Provide the (X, Y) coordinate of the cell's center where the given text is located.  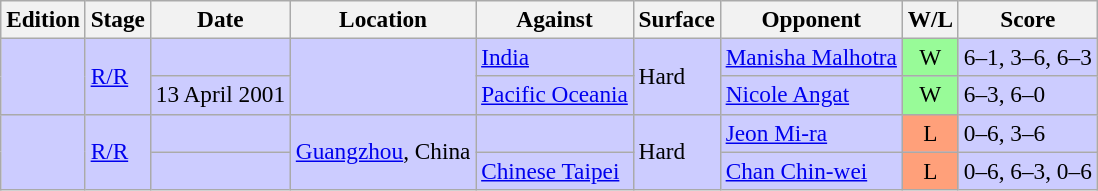
India (554, 57)
Score (1028, 19)
Pacific Oceania (554, 95)
Guangzhou, China (382, 152)
13 April 2001 (220, 95)
Against (554, 19)
Chan Chin-wei (811, 170)
Surface (676, 19)
Edition (44, 19)
Opponent (811, 19)
0–6, 3–6 (1028, 133)
Chinese Taipei (554, 170)
W/L (930, 19)
0–6, 6–3, 0–6 (1028, 170)
Date (220, 19)
Location (382, 19)
6–3, 6–0 (1028, 95)
6–1, 3–6, 6–3 (1028, 57)
Stage (118, 19)
Nicole Angat (811, 95)
Jeon Mi-ra (811, 133)
Manisha Malhotra (811, 57)
